From the cell containing the given text, extract its center point as (X, Y) coordinate. 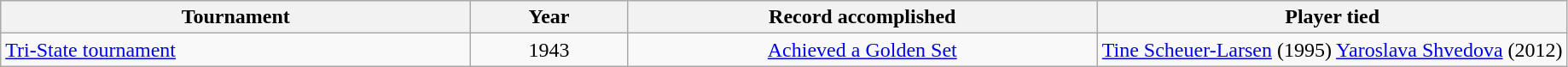
Tine Scheuer-Larsen (1995) Yaroslava Shvedova (2012) (1333, 50)
Player tied (1333, 17)
Tournament (235, 17)
Tri-State tournament (235, 50)
1943 (549, 50)
Achieved a Golden Set (862, 50)
Year (549, 17)
Record accomplished (862, 17)
